Extract the (x, y) coordinate from the center of the cell holding the provided text.  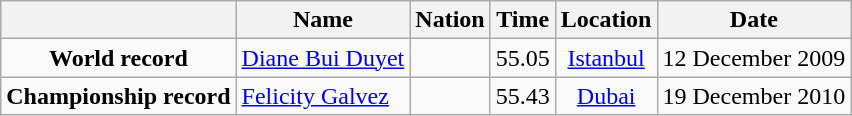
Date (754, 20)
World record (118, 58)
Istanbul (606, 58)
12 December 2009 (754, 58)
55.05 (522, 58)
Felicity Galvez (323, 96)
Nation (450, 20)
Location (606, 20)
Championship record (118, 96)
19 December 2010 (754, 96)
Diane Bui Duyet (323, 58)
Time (522, 20)
Name (323, 20)
55.43 (522, 96)
Dubai (606, 96)
